Pinpoint the cell where the given text exists, returning its [X, Y] midpoint coordinate. 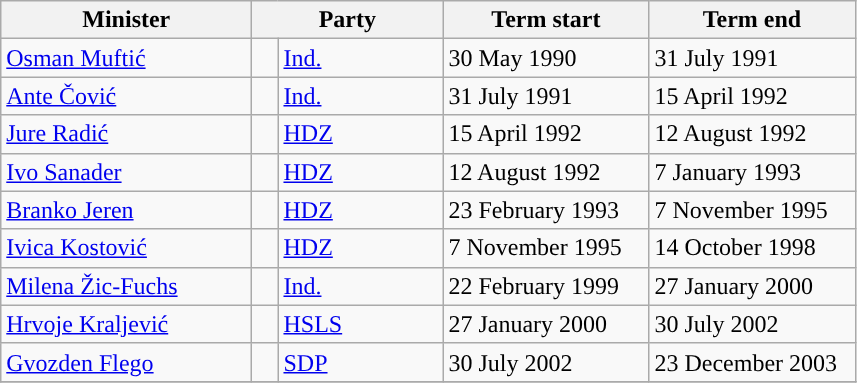
23 December 2003 [752, 362]
14 October 1998 [752, 248]
30 May 1990 [546, 58]
Ivica Kostović [126, 248]
Ivo Sanader [126, 172]
7 January 1993 [752, 172]
23 February 1993 [546, 210]
Hrvoje Kraljević [126, 324]
22 February 1999 [546, 286]
Gvozden Flego [126, 362]
Jure Radić [126, 134]
Milena Žic-Fuchs [126, 286]
Branko Jeren [126, 210]
HSLS [360, 324]
SDP [360, 362]
Ante Čović [126, 96]
Minister [126, 20]
Osman Muftić [126, 58]
Term end [752, 20]
Term start [546, 20]
Party [348, 20]
